For the text-containing cell, return its midpoint in [X, Y] coordinate format. 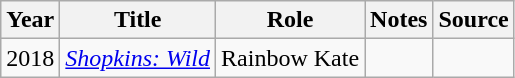
Role [290, 20]
2018 [30, 58]
Title [138, 20]
Notes [399, 20]
Year [30, 20]
Shopkins: Wild [138, 58]
Rainbow Kate [290, 58]
Source [474, 20]
